Scan for the cell matching the given text and deliver its [x, y] coordinate at center. 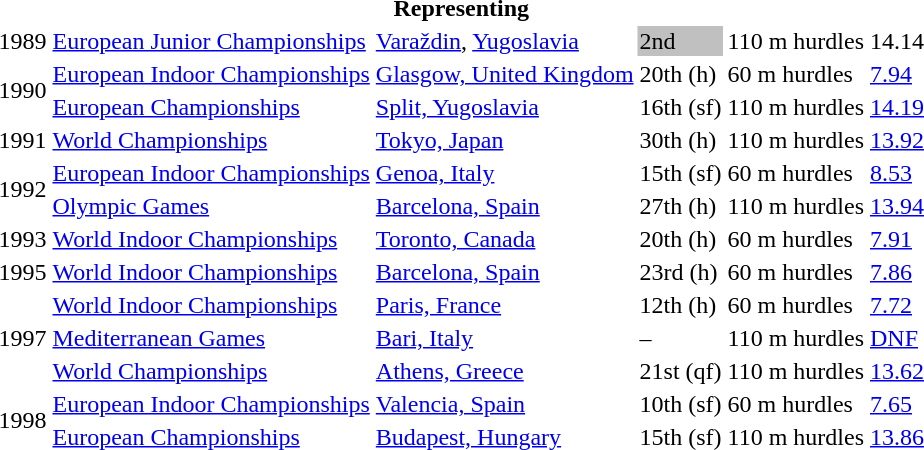
Bari, Italy [504, 338]
Tokyo, Japan [504, 140]
Glasgow, United Kingdom [504, 74]
Valencia, Spain [504, 404]
Athens, Greece [504, 371]
2nd [680, 41]
12th (h) [680, 305]
Varaždin, Yugoslavia [504, 41]
Split, Yugoslavia [504, 107]
Olympic Games [211, 206]
Paris, France [504, 305]
27th (h) [680, 206]
Mediterranean Games [211, 338]
10th (sf) [680, 404]
Genoa, Italy [504, 173]
Toronto, Canada [504, 239]
European Championships [211, 107]
21st (qf) [680, 371]
23rd (h) [680, 272]
30th (h) [680, 140]
15th (sf) [680, 173]
– [680, 338]
European Junior Championships [211, 41]
16th (sf) [680, 107]
